Locate the cell with the specified text and output its (x, y) center coordinate. 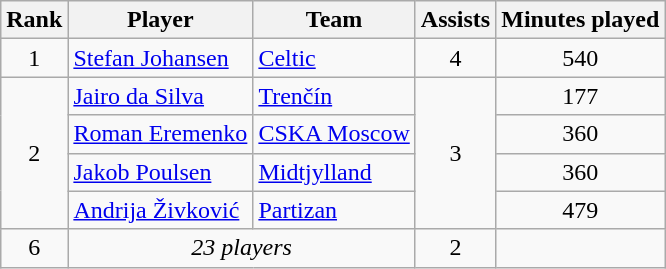
177 (580, 96)
1 (34, 58)
Player (160, 20)
540 (580, 58)
479 (580, 210)
CSKA Moscow (334, 134)
6 (34, 248)
Minutes played (580, 20)
Partizan (334, 210)
Jairo da Silva (160, 96)
Andrija Živković (160, 210)
Team (334, 20)
Roman Eremenko (160, 134)
Midtjylland (334, 172)
4 (455, 58)
Stefan Johansen (160, 58)
Trenčín (334, 96)
Assists (455, 20)
3 (455, 153)
Rank (34, 20)
Jakob Poulsen (160, 172)
23 players (242, 248)
Celtic (334, 58)
